Scan for the cell matching the given text and deliver its (X, Y) coordinate at center. 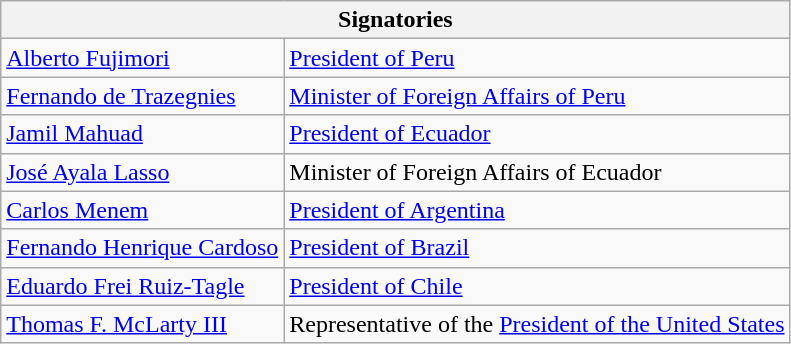
President of Ecuador (537, 134)
President of Brazil (537, 248)
Fernando Henrique Cardoso (142, 248)
Minister of Foreign Affairs of Ecuador (537, 172)
Representative of the President of the United States (537, 324)
José Ayala Lasso (142, 172)
Alberto Fujimori (142, 58)
Minister of Foreign Affairs of Peru (537, 96)
President of Chile (537, 286)
Eduardo Frei Ruiz-Tagle (142, 286)
Fernando de Trazegnies (142, 96)
Jamil Mahuad (142, 134)
Signatories (396, 20)
President of Peru (537, 58)
Thomas F. McLarty III (142, 324)
President of Argentina (537, 210)
Carlos Menem (142, 210)
